Return (X, Y) of the center of cell containing provided text 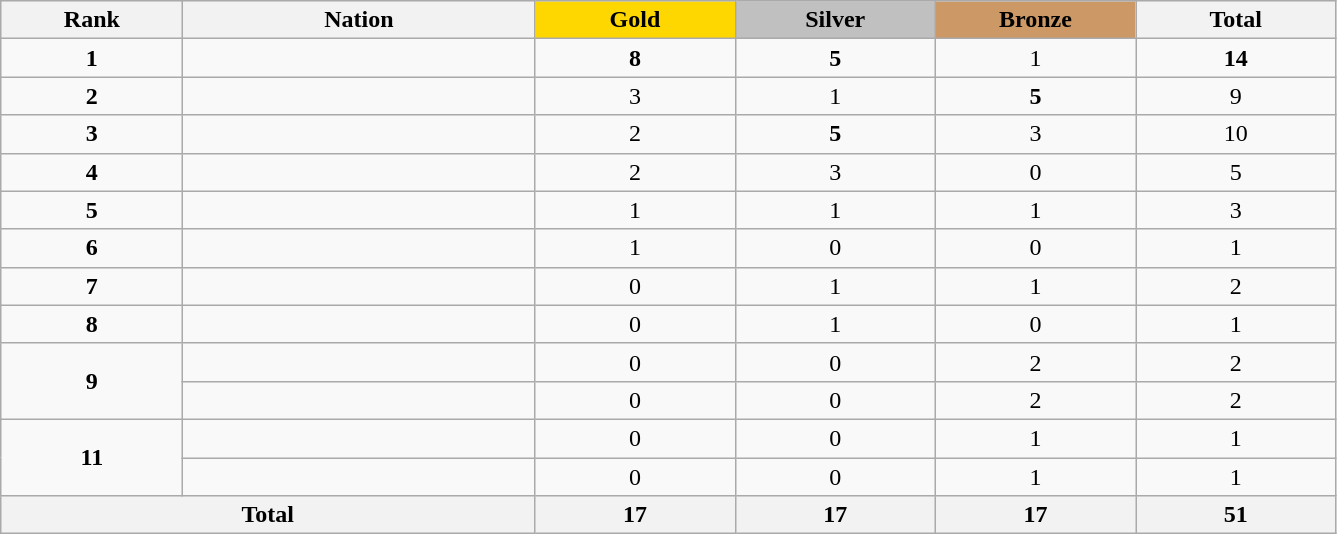
14 (1236, 58)
6 (92, 248)
Nation (359, 20)
51 (1236, 515)
Rank (92, 20)
4 (92, 172)
10 (1236, 134)
Gold (635, 20)
Silver (835, 20)
11 (92, 457)
7 (92, 286)
Bronze (1035, 20)
